Locate the cell with the specified text and output its (x, y) center coordinate. 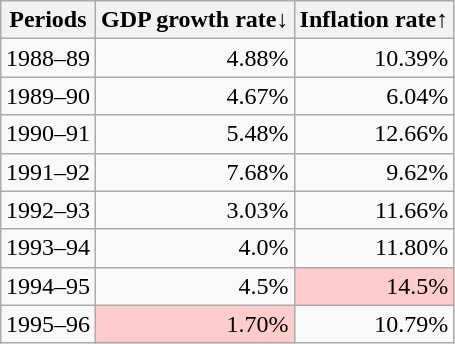
Inflation rate↑ (374, 20)
10.79% (374, 324)
10.39% (374, 58)
11.66% (374, 210)
4.67% (194, 96)
7.68% (194, 172)
1988–89 (48, 58)
1992–93 (48, 210)
1994–95 (48, 286)
1995–96 (48, 324)
4.0% (194, 248)
11.80% (374, 248)
4.5% (194, 286)
5.48% (194, 134)
12.66% (374, 134)
4.88% (194, 58)
Periods (48, 20)
1991–92 (48, 172)
6.04% (374, 96)
14.5% (374, 286)
9.62% (374, 172)
1990–91 (48, 134)
GDP growth rate↓ (194, 20)
1989–90 (48, 96)
1993–94 (48, 248)
3.03% (194, 210)
1.70% (194, 324)
